Determine the (X, Y) coordinate at the center of the cell enclosing the given text.  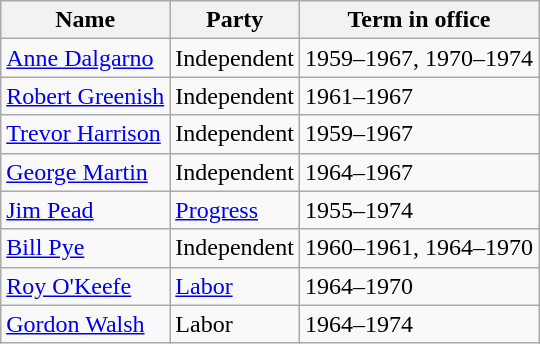
Gordon Walsh (86, 324)
Name (86, 20)
1960–1961, 1964–1970 (418, 248)
1959–1967 (418, 134)
1964–1970 (418, 286)
1964–1974 (418, 324)
Party (235, 20)
Roy O'Keefe (86, 286)
Term in office (418, 20)
Trevor Harrison (86, 134)
1964–1967 (418, 172)
1961–1967 (418, 96)
1959–1967, 1970–1974 (418, 58)
Progress (235, 210)
Jim Pead (86, 210)
Bill Pye (86, 248)
1955–1974 (418, 210)
George Martin (86, 172)
Robert Greenish (86, 96)
Anne Dalgarno (86, 58)
